Extract the (X, Y) coordinate from the center of the cell holding the provided text.  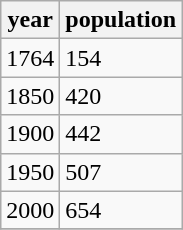
654 (121, 210)
1900 (30, 134)
1850 (30, 96)
442 (121, 134)
population (121, 20)
154 (121, 58)
1764 (30, 58)
year (30, 20)
1950 (30, 172)
507 (121, 172)
2000 (30, 210)
420 (121, 96)
